Pinpoint the cell where the given text exists, returning its [x, y] midpoint coordinate. 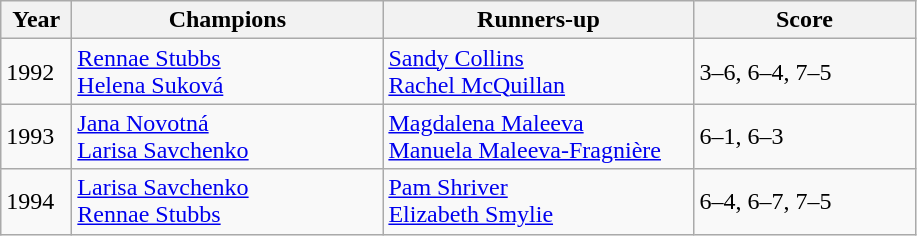
Pam Shriver Elizabeth Smylie [538, 202]
Magdalena Maleeva Manuela Maleeva-Fragnière [538, 136]
Rennae Stubbs Helena Suková [228, 72]
1993 [36, 136]
Year [36, 20]
1992 [36, 72]
Score [804, 20]
Jana Novotná Larisa Savchenko [228, 136]
Larisa Savchenko Rennae Stubbs [228, 202]
1994 [36, 202]
Runners-up [538, 20]
6–1, 6–3 [804, 136]
3–6, 6–4, 7–5 [804, 72]
6–4, 6–7, 7–5 [804, 202]
Champions [228, 20]
Sandy Collins Rachel McQuillan [538, 72]
